Scan for the cell matching the given text and deliver its (x, y) coordinate at center. 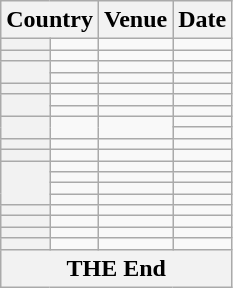
Country (50, 20)
Date (202, 20)
Venue (135, 20)
THE End (116, 268)
